From the cell containing the given text, extract its center point as (x, y) coordinate. 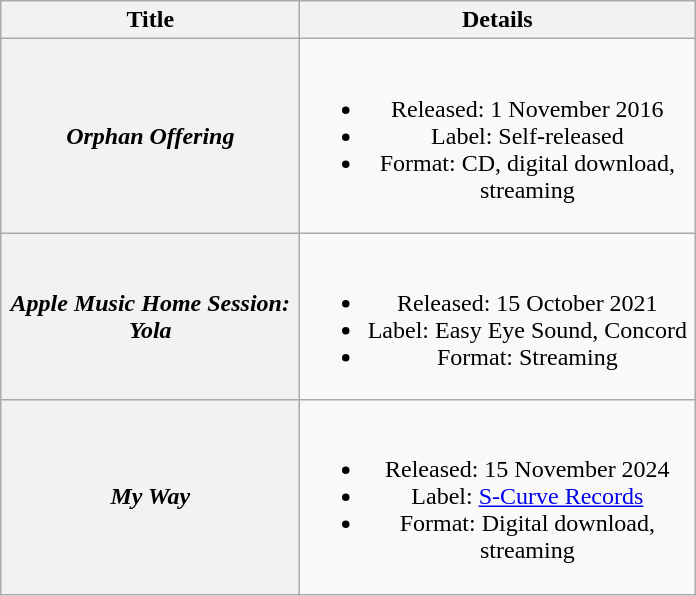
Details (498, 20)
Released: 1 November 2016Label: Self-releasedFormat: CD, digital download, streaming (498, 136)
Orphan Offering (150, 136)
Title (150, 20)
Released: 15 October 2021Label: Easy Eye Sound, ConcordFormat: Streaming (498, 316)
Released: 15 November 2024Label: S-Curve RecordsFormat: Digital download, streaming (498, 497)
My Way (150, 497)
Apple Music Home Session: Yola (150, 316)
